Return (X, Y) of the center of cell containing provided text 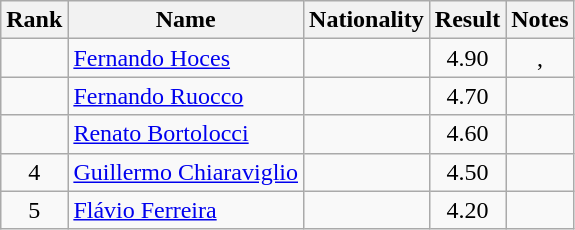
, (540, 58)
Nationality (367, 20)
Notes (540, 20)
4.60 (467, 134)
Fernando Hoces (186, 58)
4.20 (467, 210)
Guillermo Chiaraviglio (186, 172)
4.50 (467, 172)
Name (186, 20)
4.90 (467, 58)
4.70 (467, 96)
Flávio Ferreira (186, 210)
Fernando Ruocco (186, 96)
Result (467, 20)
4 (34, 172)
5 (34, 210)
Rank (34, 20)
Renato Bortolocci (186, 134)
